For the text-containing cell, return its midpoint in [X, Y] coordinate format. 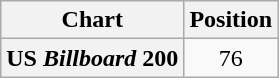
Chart [92, 20]
Position [231, 20]
US Billboard 200 [92, 58]
76 [231, 58]
